Provide the [X, Y] coordinate of the cell's center where the given text is located.  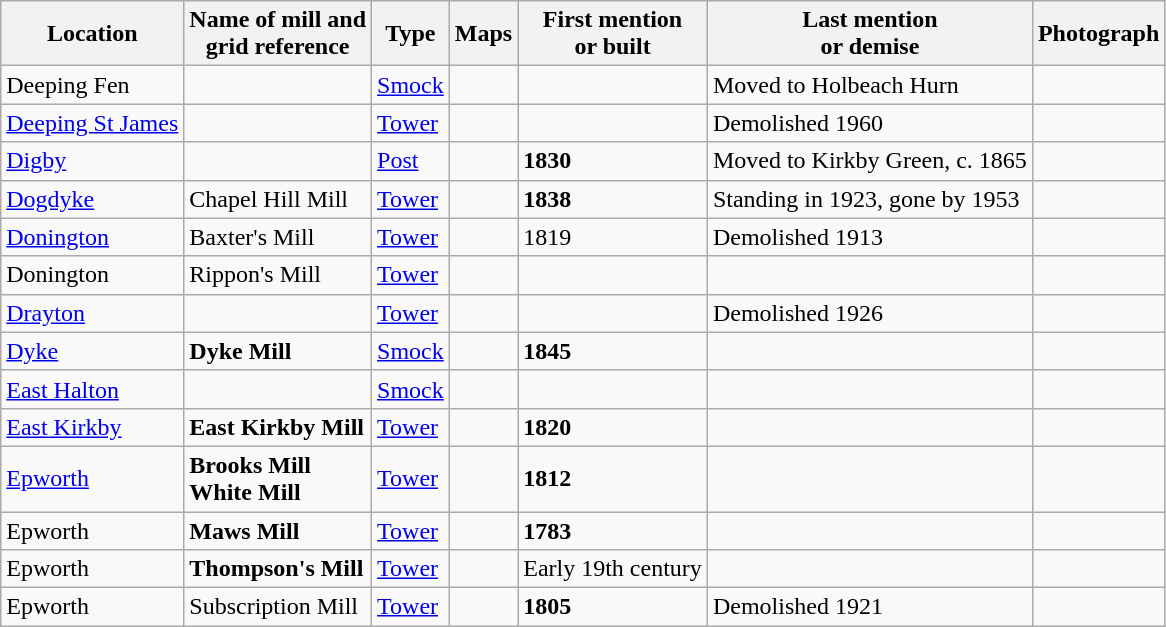
Demolished 1926 [870, 313]
1783 [613, 531]
1819 [613, 237]
1820 [613, 427]
East Kirkby [92, 427]
Subscription Mill [278, 607]
Deeping St James [92, 123]
Early 19th century [613, 569]
Deeping Fen [92, 85]
Chapel Hill Mill [278, 199]
Moved to Holbeach Hurn [870, 85]
Dyke Mill [278, 351]
East Kirkby Mill [278, 427]
Dogdyke [92, 199]
1838 [613, 199]
Post [411, 161]
1830 [613, 161]
Demolished 1960 [870, 123]
Brooks MillWhite Mill [278, 478]
First mentionor built [613, 34]
1805 [613, 607]
Moved to Kirkby Green, c. 1865 [870, 161]
1845 [613, 351]
Thompson's Mill [278, 569]
Rippon's Mill [278, 275]
1812 [613, 478]
Baxter's Mill [278, 237]
East Halton [92, 389]
Demolished 1921 [870, 607]
Name of mill andgrid reference [278, 34]
Dyke [92, 351]
Digby [92, 161]
Location [92, 34]
Maps [483, 34]
Photograph [1098, 34]
Maws Mill [278, 531]
Type [411, 34]
Demolished 1913 [870, 237]
Drayton [92, 313]
Standing in 1923, gone by 1953 [870, 199]
Last mention or demise [870, 34]
